Find where the given text appears and provide that cell's center as [x, y] coordinate. 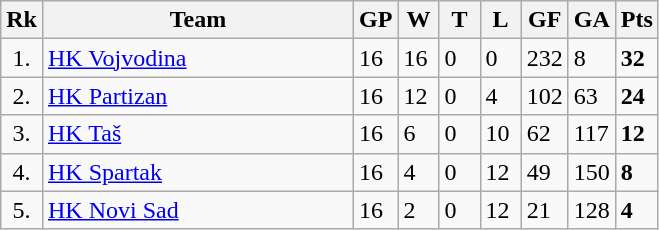
Pts [636, 20]
HK Partizan [198, 96]
1. [22, 58]
2. [22, 96]
21 [544, 210]
32 [636, 58]
117 [592, 134]
63 [592, 96]
L [500, 20]
4. [22, 172]
HK Spartak [198, 172]
102 [544, 96]
HK Vojvodina [198, 58]
49 [544, 172]
24 [636, 96]
GA [592, 20]
3. [22, 134]
62 [544, 134]
5. [22, 210]
HK Novi Sad [198, 210]
GP [376, 20]
10 [500, 134]
T [460, 20]
232 [544, 58]
128 [592, 210]
W [418, 20]
2 [418, 210]
GF [544, 20]
HK Taš [198, 134]
150 [592, 172]
6 [418, 134]
Team [198, 20]
Rk [22, 20]
